Detect which cell encompasses the target text, then output its [X, Y] center coordinate. 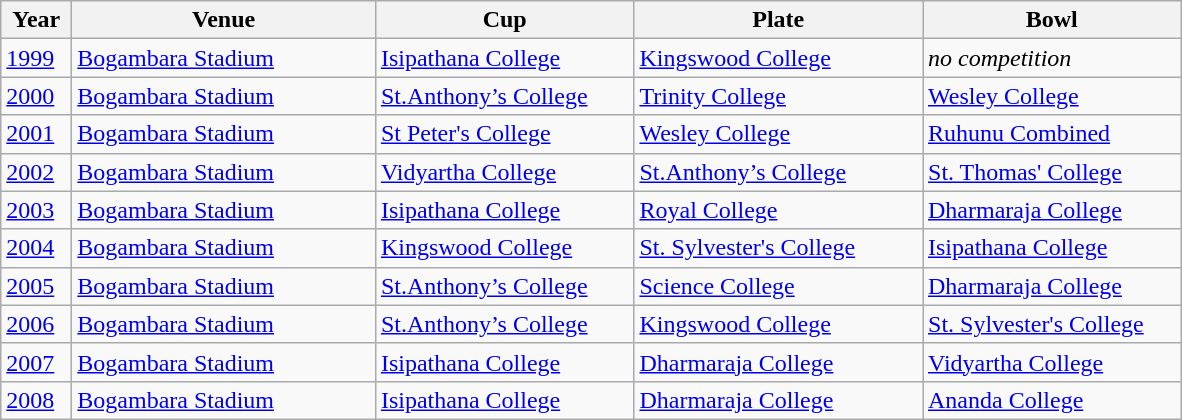
Ruhunu Combined [1052, 134]
Ananda College [1052, 400]
2004 [36, 248]
2006 [36, 324]
2005 [36, 286]
1999 [36, 58]
Venue [224, 20]
2007 [36, 362]
Science College [778, 286]
2003 [36, 210]
2008 [36, 400]
St Peter's College [504, 134]
no competition [1052, 58]
Royal College [778, 210]
2002 [36, 172]
Plate [778, 20]
Trinity College [778, 96]
2000 [36, 96]
Year [36, 20]
Bowl [1052, 20]
2001 [36, 134]
St. Thomas' College [1052, 172]
Cup [504, 20]
